Identify which cell holds the provided text, then report its (X, Y) central coordinate. 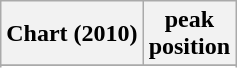
peakposition (189, 34)
Chart (2010) (72, 34)
